Return (x, y) of the center of cell containing provided text 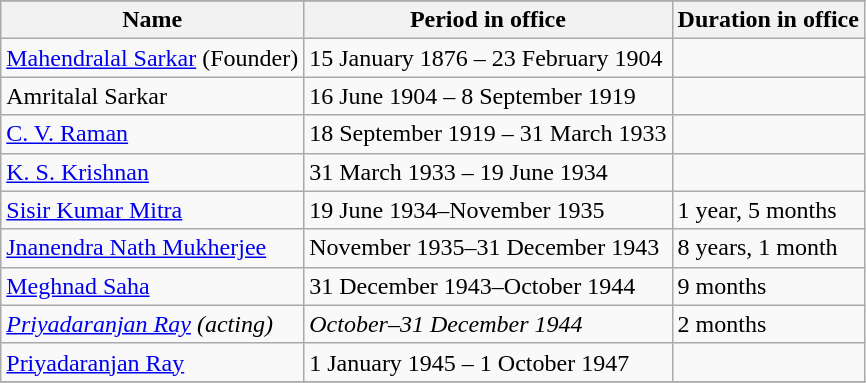
2 months (768, 324)
8 years, 1 month (768, 248)
Priyadaranjan Ray (acting) (152, 324)
Mahendralal Sarkar (Founder) (152, 58)
Period in office (488, 20)
Duration in office (768, 20)
18 September 1919 – 31 March 1933 (488, 134)
1 January 1945 – 1 October 1947 (488, 362)
31 March 1933 – 19 June 1934 (488, 172)
October–31 December 1944 (488, 324)
November 1935–31 December 1943 (488, 248)
Amritalal Sarkar (152, 96)
16 June 1904 – 8 September 1919 (488, 96)
Sisir Kumar Mitra (152, 210)
C. V. Raman (152, 134)
Meghnad Saha (152, 286)
Jnanendra Nath Mukherjee (152, 248)
15 January 1876 – 23 February 1904 (488, 58)
Priyadaranjan Ray (152, 362)
9 months (768, 286)
Name (152, 20)
K. S. Krishnan (152, 172)
31 December 1943–October 1944 (488, 286)
1 year, 5 months (768, 210)
19 June 1934–November 1935 (488, 210)
